Scan for the cell matching the given text and deliver its [X, Y] coordinate at center. 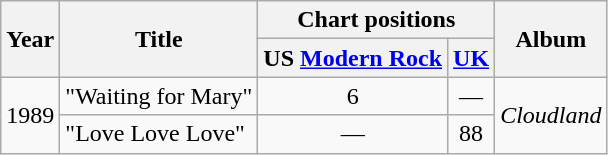
US Modern Rock [353, 58]
UK [472, 58]
"Waiting for Mary" [159, 96]
Title [159, 39]
"Love Love Love" [159, 134]
Year [30, 39]
6 [353, 96]
Cloudland [551, 115]
Chart positions [376, 20]
88 [472, 134]
Album [551, 39]
1989 [30, 115]
